Detect which cell encompasses the target text, then output its [x, y] center coordinate. 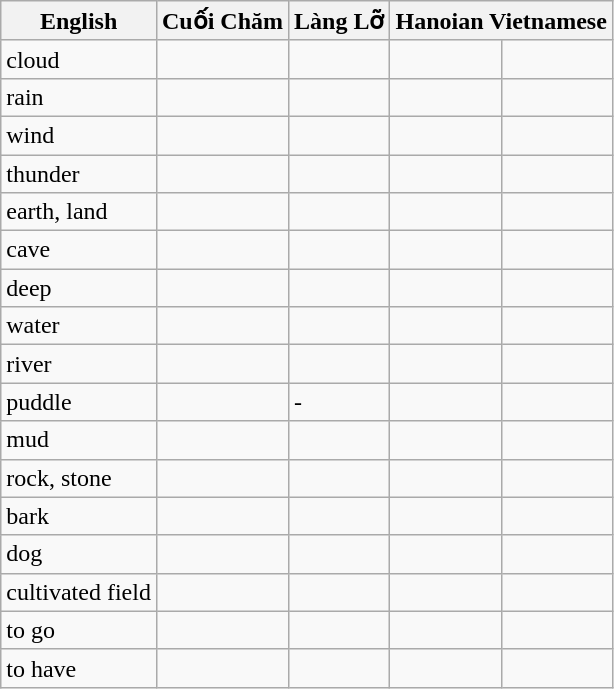
to have [79, 668]
cultivated field [79, 592]
mud [79, 440]
rain [79, 97]
wind [79, 135]
- [340, 402]
deep [79, 288]
Làng Lỡ [340, 21]
water [79, 326]
river [79, 364]
Hanoian Vietnamese [501, 21]
rock, stone [79, 478]
to go [79, 630]
bark [79, 516]
earth, land [79, 212]
Cuối Chăm [222, 21]
English [79, 21]
cave [79, 250]
thunder [79, 173]
dog [79, 554]
cloud [79, 59]
puddle [79, 402]
